Determine the [x, y] coordinate at the center of the cell enclosing the given text.  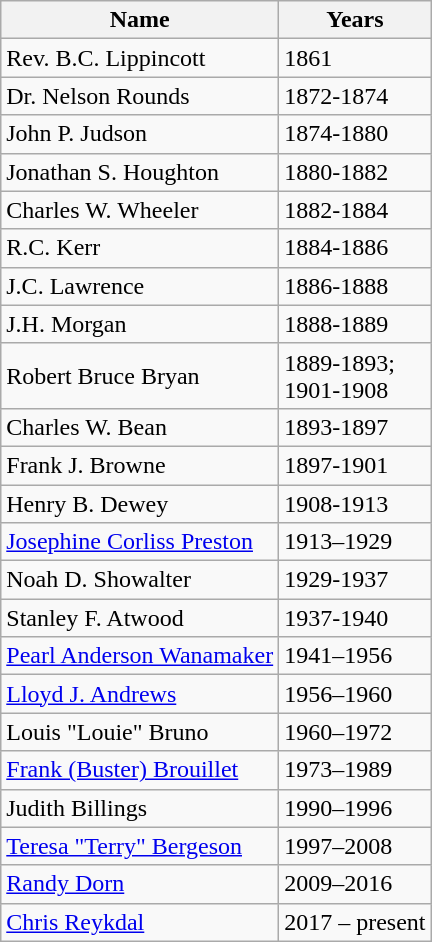
Noah D. Showalter [140, 580]
Rev. B.C. Lippincott [140, 58]
1880-1882 [355, 172]
Henry B. Dewey [140, 503]
John P. Judson [140, 134]
1882-1884 [355, 210]
Randy Dorn [140, 884]
J.C. Lawrence [140, 286]
1874-1880 [355, 134]
Dr. Nelson Rounds [140, 96]
1884-1886 [355, 248]
Frank J. Browne [140, 465]
Jonathan S. Houghton [140, 172]
1886-1888 [355, 286]
Judith Billings [140, 808]
Name [140, 20]
2017 – present [355, 922]
1872-1874 [355, 96]
1893-1897 [355, 427]
1897-1901 [355, 465]
1941–1956 [355, 656]
Frank (Buster) Brouillet [140, 770]
Chris Reykdal [140, 922]
1956–1960 [355, 694]
Pearl Anderson Wanamaker [140, 656]
2009–2016 [355, 884]
Robert Bruce Bryan [140, 376]
1929-1937 [355, 580]
1990–1996 [355, 808]
1908-1913 [355, 503]
1913–1929 [355, 542]
1888-1889 [355, 324]
1861 [355, 58]
1997–2008 [355, 846]
Louis "Louie" Bruno [140, 732]
R.C. Kerr [140, 248]
Teresa "Terry" Bergeson [140, 846]
Years [355, 20]
Josephine Corliss Preston [140, 542]
Charles W. Wheeler [140, 210]
1889-1893;1901-1908 [355, 376]
J.H. Morgan [140, 324]
1960–1972 [355, 732]
1937-1940 [355, 618]
1973–1989 [355, 770]
Lloyd J. Andrews [140, 694]
Charles W. Bean [140, 427]
Stanley F. Atwood [140, 618]
